Return (x, y) of the center of cell containing provided text 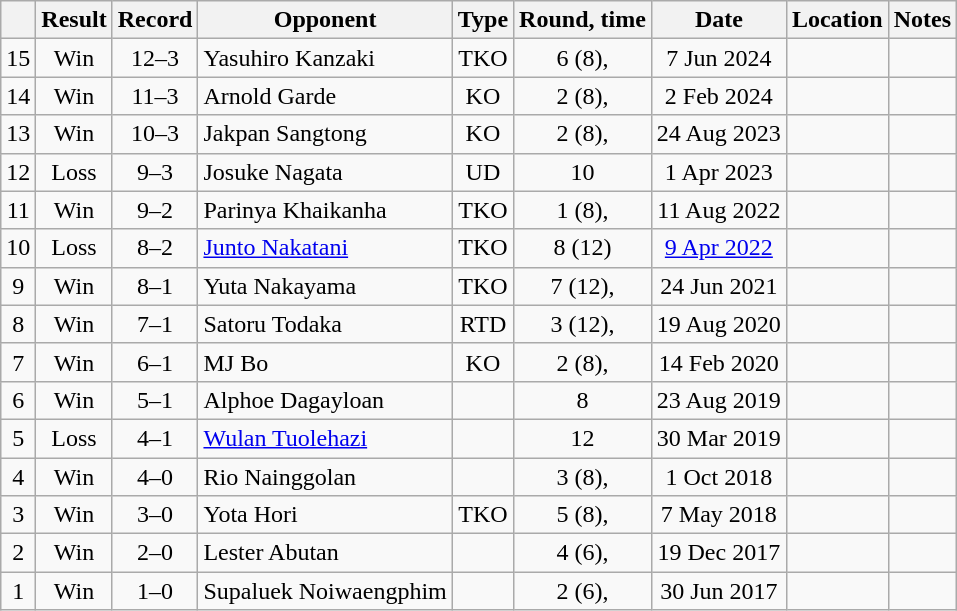
1 Oct 2018 (718, 477)
Wulan Tuolehazi (325, 438)
Round, time (583, 20)
30 Mar 2019 (718, 438)
10–3 (155, 134)
Record (155, 20)
Yota Hori (325, 515)
Yasuhiro Kanzaki (325, 58)
13 (18, 134)
9–2 (155, 210)
2 (6), (583, 591)
Result (74, 20)
23 Aug 2019 (718, 400)
1 Apr 2023 (718, 172)
1 (18, 591)
Date (718, 20)
2 (18, 553)
3–0 (155, 515)
Opponent (325, 20)
7 (12), (583, 286)
Notes (922, 20)
Jakpan Sangtong (325, 134)
12–3 (155, 58)
7–1 (155, 324)
6 (8), (583, 58)
Yuta Nakayama (325, 286)
4–0 (155, 477)
3 (18, 515)
Lester Abutan (325, 553)
14 Feb 2020 (718, 362)
6 (18, 400)
Type (482, 20)
11 (18, 210)
11–3 (155, 96)
5 (8), (583, 515)
8–2 (155, 248)
4–1 (155, 438)
8 (12) (583, 248)
2 Feb 2024 (718, 96)
24 Jun 2021 (718, 286)
5–1 (155, 400)
24 Aug 2023 (718, 134)
1 (8), (583, 210)
Rio Nainggolan (325, 477)
11 Aug 2022 (718, 210)
9–3 (155, 172)
14 (18, 96)
9 (18, 286)
Alphoe Dagayloan (325, 400)
4 (6), (583, 553)
7 (18, 362)
4 (18, 477)
RTD (482, 324)
19 Dec 2017 (718, 553)
19 Aug 2020 (718, 324)
Location (837, 20)
15 (18, 58)
3 (8), (583, 477)
6–1 (155, 362)
Arnold Garde (325, 96)
MJ Bo (325, 362)
Junto Nakatani (325, 248)
UD (482, 172)
Satoru Todaka (325, 324)
Parinya Khaikanha (325, 210)
Josuke Nagata (325, 172)
7 Jun 2024 (718, 58)
5 (18, 438)
1–0 (155, 591)
7 May 2018 (718, 515)
2–0 (155, 553)
Supaluek Noiwaengphim (325, 591)
30 Jun 2017 (718, 591)
9 Apr 2022 (718, 248)
8–1 (155, 286)
3 (12), (583, 324)
